Detect which cell encompasses the target text, then output its (x, y) center coordinate. 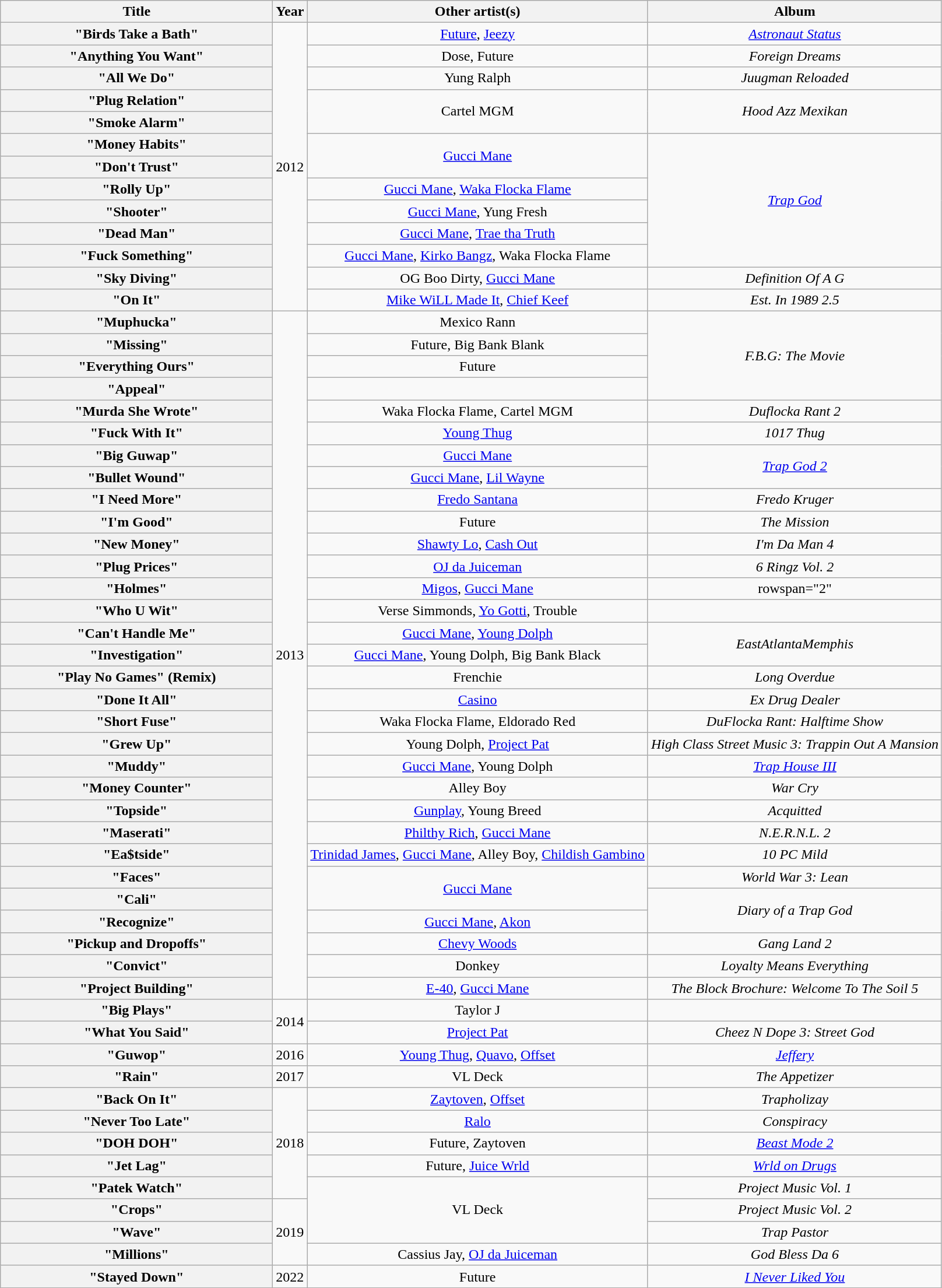
Trap God (795, 200)
2012 (290, 167)
The Block Brochure: Welcome To The Soil 5 (795, 988)
Ralo (478, 1121)
Young Thug, Quavo, Offset (478, 1055)
Loyalty Means Everything (795, 966)
Casino (478, 700)
"Who U Wit" (136, 610)
"Recognize" (136, 921)
"Millions" (136, 1254)
Young Thug (478, 433)
"Bullet Wound" (136, 478)
Fredo Kruger (795, 500)
"New Money" (136, 544)
God Bless Da 6 (795, 1254)
"Stayed Down" (136, 1276)
"Muddy" (136, 766)
The Mission (795, 522)
2022 (290, 1276)
Alley Boy (478, 788)
"Everything Ours" (136, 367)
"What You Said" (136, 1033)
"All We Do" (136, 78)
10 PC Mild (795, 855)
"I'm Good" (136, 522)
"Short Fuse" (136, 722)
F.B.G: The Movie (795, 356)
Trap House III (795, 766)
Young Dolph, Project Pat (478, 744)
Project Music Vol. 1 (795, 1188)
"I Need More" (136, 500)
2014 (290, 1022)
Gunplay, Young Breed (478, 810)
Astronaut Status (795, 34)
"Play No Games" (Remix) (136, 678)
Title (136, 12)
"Faces" (136, 877)
"Fuck With It" (136, 433)
"Done It All" (136, 700)
"Crops" (136, 1210)
Trap God 2 (795, 466)
"Pickup and Dropoffs" (136, 943)
I Never Liked You (795, 1276)
Wrld on Drugs (795, 1166)
Frenchie (478, 678)
OJ da Juiceman (478, 566)
"Appeal" (136, 389)
"Can't Handle Me" (136, 633)
DuFlocka Rant: Halftime Show (795, 722)
Zaytoven, Offset (478, 1099)
Mike WiLL Made It, Chief Keef (478, 300)
"Convict" (136, 966)
Beast Mode 2 (795, 1143)
I'm Da Man 4 (795, 544)
OG Boo Dirty, Gucci Mane (478, 278)
Other artist(s) (478, 12)
Donkey (478, 966)
"Dead Man" (136, 233)
"Sky Diving" (136, 278)
"Shooter" (136, 211)
2013 (290, 655)
Mexico Rann (478, 322)
Gucci Mane, Young Dolph, Big Bank Black (478, 655)
"Anything You Want" (136, 56)
Verse Simmonds, Yo Gotti, Trouble (478, 610)
High Class Street Music 3: Trappin Out A Mansion (795, 744)
6 Ringz Vol. 2 (795, 566)
Trapholizay (795, 1099)
"Holmes" (136, 588)
"Project Building" (136, 988)
"Cali" (136, 899)
Trinidad James, Gucci Mane, Alley Boy, Childish Gambino (478, 855)
"Topside" (136, 810)
2019 (290, 1232)
World War 3: Lean (795, 877)
Gucci Mane, Lil Wayne (478, 478)
Duflocka Rant 2 (795, 411)
Future, Jeezy (478, 34)
2016 (290, 1055)
"On It" (136, 300)
Waka Flocka Flame, Cartel MGM (478, 411)
2018 (290, 1143)
Future, Juice Wrld (478, 1166)
Waka Flocka Flame, Eldorado Red (478, 722)
N.E.R.N.L. 2 (795, 833)
Diary of a Trap God (795, 910)
Year (290, 12)
Est. In 1989 2.5 (795, 300)
"Rolly Up" (136, 189)
"DOH DOH" (136, 1143)
E-40, Gucci Mane (478, 988)
Gucci Mane, Trae tha Truth (478, 233)
"Missing" (136, 345)
"Big Plays" (136, 1010)
Philthy Rich, Gucci Mane (478, 833)
"Rain" (136, 1077)
Acquitted (795, 810)
"Fuck Something" (136, 255)
"Murda She Wrote" (136, 411)
"Maserati" (136, 833)
Gucci Mane, Waka Flocka Flame (478, 189)
"Plug Relation" (136, 100)
EastAtlantaMemphis (795, 644)
Ex Drug Dealer (795, 700)
Shawty Lo, Cash Out (478, 544)
Foreign Dreams (795, 56)
"Jet Lag" (136, 1166)
Cassius Jay, OJ da Juiceman (478, 1254)
rowspan="2" (795, 588)
1017 Thug (795, 433)
"Wave" (136, 1232)
"Grew Up" (136, 744)
Future, Zaytoven (478, 1143)
Gucci Mane, Yung Fresh (478, 211)
The Appetizer (795, 1077)
Migos, Gucci Mane (478, 588)
2017 (290, 1077)
"Patek Watch" (136, 1188)
"Money Counter" (136, 788)
"Big Guwap" (136, 455)
Future, Big Bank Blank (478, 345)
"Smoke Alarm" (136, 122)
Fredo Santana (478, 500)
Jeffery (795, 1055)
"Never Too Late" (136, 1121)
Long Overdue (795, 678)
Gucci Mane, Akon (478, 921)
"Ea$tside" (136, 855)
Cheez N Dope 3: Street God (795, 1033)
"Back On It" (136, 1099)
"Money Habits" (136, 145)
Juugman Reloaded (795, 78)
"Birds Take a Bath" (136, 34)
Hood Azz Mexikan (795, 111)
"Muphucka" (136, 322)
War Cry (795, 788)
"Plug Prices" (136, 566)
Project Pat (478, 1033)
"Guwop" (136, 1055)
"Investigation" (136, 655)
Dose, Future (478, 56)
Conspiracy (795, 1121)
Cartel MGM (478, 111)
Yung Ralph (478, 78)
Chevy Woods (478, 943)
"Don't Trust" (136, 167)
Gucci Mane, Kirko Bangz, Waka Flocka Flame (478, 255)
Trap Pastor (795, 1232)
Taylor J (478, 1010)
Gang Land 2 (795, 943)
Project Music Vol. 2 (795, 1210)
Definition Of A G (795, 278)
Album (795, 12)
